Locate the cell with the specified text and output its [X, Y] center coordinate. 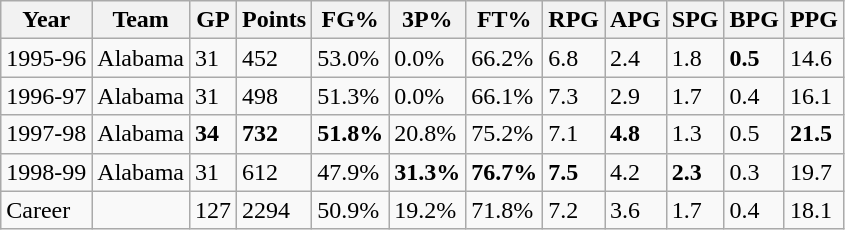
50.9% [350, 210]
19.7 [814, 172]
2.3 [695, 172]
3P% [428, 20]
FG% [350, 20]
2.4 [636, 58]
66.2% [504, 58]
7.1 [574, 134]
76.7% [504, 172]
Team [141, 20]
1996-97 [46, 96]
Career [46, 210]
18.1 [814, 210]
127 [212, 210]
612 [274, 172]
APG [636, 20]
7.3 [574, 96]
4.2 [636, 172]
7.5 [574, 172]
53.0% [350, 58]
732 [274, 134]
34 [212, 134]
21.5 [814, 134]
0.3 [754, 172]
75.2% [504, 134]
452 [274, 58]
47.9% [350, 172]
1.8 [695, 58]
1997-98 [46, 134]
1995-96 [46, 58]
RPG [574, 20]
14.6 [814, 58]
Year [46, 20]
7.2 [574, 210]
498 [274, 96]
20.8% [428, 134]
66.1% [504, 96]
PPG [814, 20]
19.2% [428, 210]
BPG [754, 20]
2.9 [636, 96]
51.3% [350, 96]
FT% [504, 20]
31.3% [428, 172]
16.1 [814, 96]
6.8 [574, 58]
GP [212, 20]
Points [274, 20]
SPG [695, 20]
4.8 [636, 134]
2294 [274, 210]
1998-99 [46, 172]
3.6 [636, 210]
71.8% [504, 210]
1.3 [695, 134]
51.8% [350, 134]
